Find where the given text appears and provide that cell's center as [x, y] coordinate. 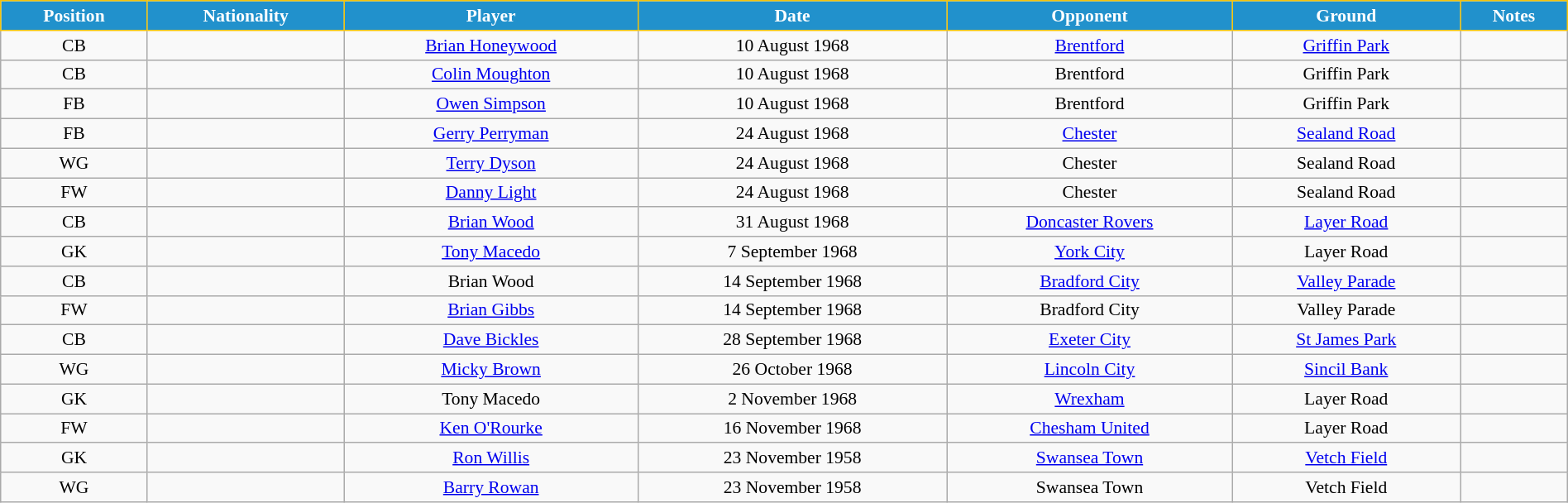
Owen Simpson [491, 104]
Colin Moughton [491, 74]
28 September 1968 [792, 340]
Doncaster Rovers [1090, 223]
Wrexham [1090, 399]
Date [792, 16]
Exeter City [1090, 340]
26 October 1968 [792, 370]
Gerry Perryman [491, 134]
7 September 1968 [792, 251]
Barry Rowan [491, 487]
York City [1090, 251]
31 August 1968 [792, 223]
Lincoln City [1090, 370]
Dave Bickles [491, 340]
Sincil Bank [1346, 370]
Player [491, 16]
Ron Willis [491, 458]
Terry Dyson [491, 163]
Danny Light [491, 193]
Nationality [246, 16]
Notes [1514, 16]
Brian Gibbs [491, 310]
Micky Brown [491, 370]
St James Park [1346, 340]
Opponent [1090, 16]
Chesham United [1090, 429]
16 November 1968 [792, 429]
Position [74, 16]
Brian Honeywood [491, 46]
Ground [1346, 16]
2 November 1968 [792, 399]
Ken O'Rourke [491, 429]
